Return [X, Y] of the center of cell containing provided text 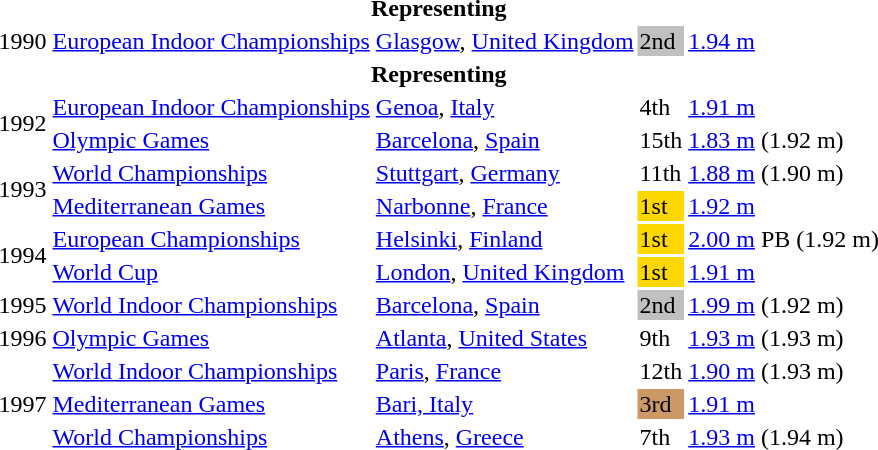
11th [661, 173]
London, United Kingdom [504, 272]
Bari, Italy [504, 404]
Paris, France [504, 371]
Atlanta, United States [504, 338]
Genoa, Italy [504, 107]
12th [661, 371]
World Cup [211, 272]
Glasgow, United Kingdom [504, 41]
3rd [661, 404]
Helsinki, Finland [504, 239]
World Championships [211, 173]
15th [661, 140]
Stuttgart, Germany [504, 173]
European Championships [211, 239]
9th [661, 338]
4th [661, 107]
Narbonne, France [504, 206]
